Find where the given text appears and provide that cell's center as (x, y) coordinate. 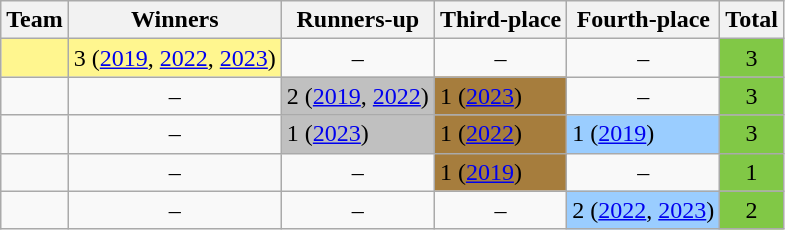
2 (2022, 2023) (644, 210)
Winners (174, 20)
Team (35, 20)
Fourth-place (644, 20)
3 (2019, 2022, 2023) (174, 58)
2 (2019, 2022) (358, 96)
Third-place (500, 20)
Runners-up (358, 20)
2 (752, 210)
Total (752, 20)
1 (2022) (500, 134)
1 (752, 172)
